Scan for the cell matching the given text and deliver its [X, Y] coordinate at center. 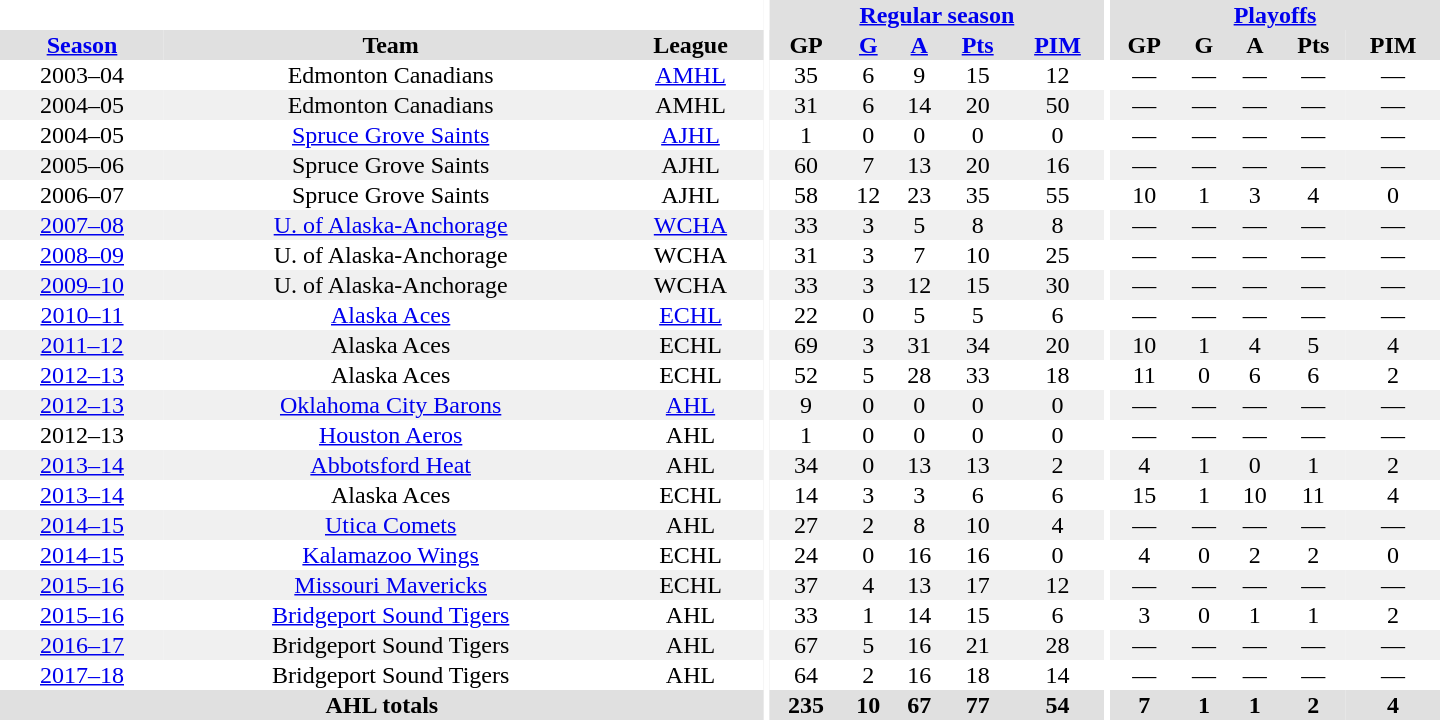
Missouri Mavericks [390, 585]
2007–08 [82, 225]
Houston Aeros [390, 435]
2016–17 [82, 645]
Utica Comets [390, 525]
55 [1058, 195]
2017–18 [82, 675]
Abbotsford Heat [390, 465]
24 [806, 555]
25 [1058, 255]
Team [390, 45]
AHL totals [382, 705]
2010–11 [82, 315]
64 [806, 675]
Regular season [936, 15]
235 [806, 705]
2006–07 [82, 195]
54 [1058, 705]
27 [806, 525]
2011–12 [82, 345]
22 [806, 315]
2009–10 [82, 285]
2008–09 [82, 255]
League [690, 45]
77 [978, 705]
17 [978, 585]
23 [920, 195]
Kalamazoo Wings [390, 555]
30 [1058, 285]
60 [806, 165]
52 [806, 375]
Playoffs [1275, 15]
50 [1058, 105]
37 [806, 585]
2005–06 [82, 165]
69 [806, 345]
21 [978, 645]
Oklahoma City Barons [390, 405]
2003–04 [82, 75]
58 [806, 195]
Season [82, 45]
